Search for the cell housing the specified text and yield its (x, y) center coordinate. 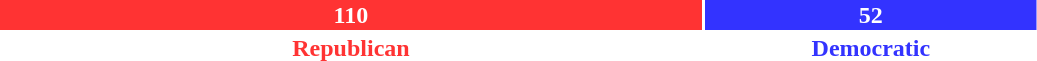
110 (351, 15)
52 (871, 15)
